Provide the (x, y) coordinate of the cell's center where the given text is located.  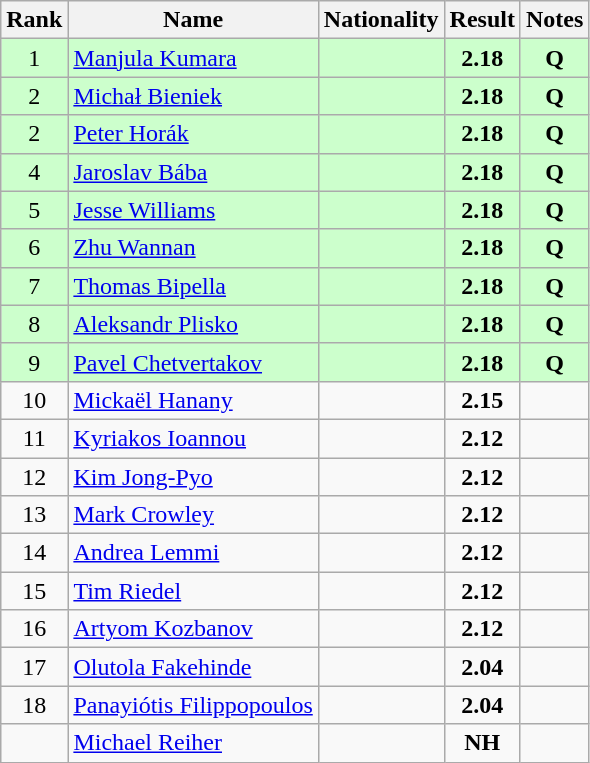
Panayiótis Filippopoulos (193, 705)
1 (34, 58)
2.15 (482, 400)
13 (34, 515)
12 (34, 477)
Thomas Bipella (193, 286)
Artyom Kozbanov (193, 629)
Tim Riedel (193, 591)
Michael Reiher (193, 743)
7 (34, 286)
Nationality (381, 20)
Mark Crowley (193, 515)
10 (34, 400)
4 (34, 172)
15 (34, 591)
Rank (34, 20)
Andrea Lemmi (193, 553)
Jesse Williams (193, 210)
Jaroslav Bába (193, 172)
6 (34, 248)
Manjula Kumara (193, 58)
NH (482, 743)
14 (34, 553)
11 (34, 438)
18 (34, 705)
5 (34, 210)
Name (193, 20)
Kyriakos Ioannou (193, 438)
Peter Horák (193, 134)
17 (34, 667)
Pavel Chetvertakov (193, 362)
Aleksandr Plisko (193, 324)
Zhu Wannan (193, 248)
9 (34, 362)
Result (482, 20)
Michał Bieniek (193, 96)
16 (34, 629)
Olutola Fakehinde (193, 667)
Kim Jong-Pyo (193, 477)
Notes (554, 20)
8 (34, 324)
Mickaël Hanany (193, 400)
